Identify which cell holds the provided text, then report its [x, y] central coordinate. 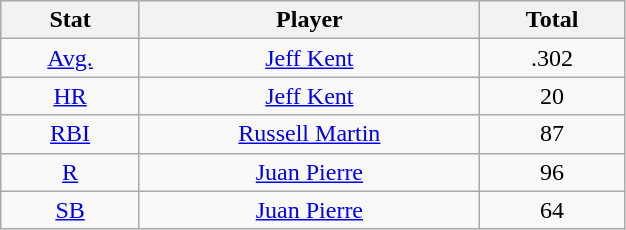
R [70, 172]
RBI [70, 134]
96 [552, 172]
Stat [70, 20]
HR [70, 96]
20 [552, 96]
SB [70, 210]
Avg. [70, 58]
Russell Martin [309, 134]
87 [552, 134]
.302 [552, 58]
Total [552, 20]
64 [552, 210]
Player [309, 20]
